Pinpoint the cell where the given text exists, returning its [X, Y] midpoint coordinate. 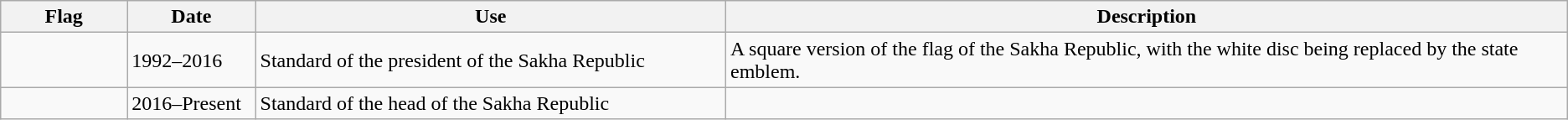
Date [191, 17]
Standard of the head of the Sakha Republic [491, 103]
Description [1148, 17]
Standard of the president of the Sakha Republic [491, 60]
Flag [64, 17]
A square version of the flag of the Sakha Republic, with the white disc being replaced by the state emblem. [1148, 60]
1992–2016 [191, 60]
Use [491, 17]
2016–Present [191, 103]
